Return (x, y) of the center of cell containing provided text 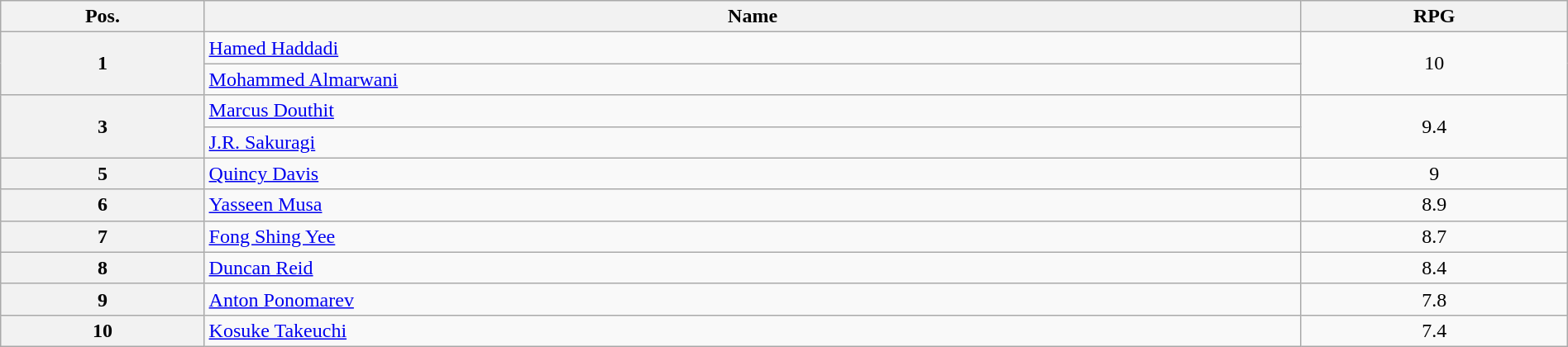
Quincy Davis (753, 173)
J.R. Sakuragi (753, 142)
8 (103, 268)
Hamed Haddadi (753, 48)
8.4 (1434, 268)
5 (103, 173)
Duncan Reid (753, 268)
9.4 (1434, 126)
7.4 (1434, 330)
Anton Ponomarev (753, 299)
7.8 (1434, 299)
6 (103, 205)
Mohammed Almarwani (753, 79)
8.9 (1434, 205)
8.7 (1434, 236)
Yasseen Musa (753, 205)
RPG (1434, 17)
7 (103, 236)
Fong Shing Yee (753, 236)
3 (103, 126)
Marcus Douthit (753, 111)
Pos. (103, 17)
Kosuke Takeuchi (753, 330)
Name (753, 17)
1 (103, 64)
